Provide the (x, y) coordinate of the cell's center where the given text is located.  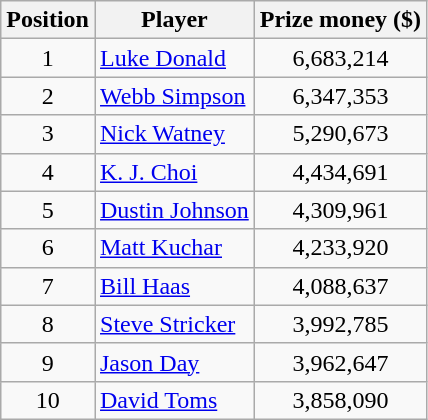
Steve Stricker (174, 324)
4 (48, 172)
8 (48, 324)
K. J. Choi (174, 172)
Player (174, 20)
2 (48, 96)
6 (48, 248)
Prize money ($) (340, 20)
6,683,214 (340, 58)
3 (48, 134)
7 (48, 286)
Luke Donald (174, 58)
Dustin Johnson (174, 210)
Matt Kuchar (174, 248)
3,962,647 (340, 362)
Nick Watney (174, 134)
4,088,637 (340, 286)
5 (48, 210)
4,233,920 (340, 248)
4,434,691 (340, 172)
6,347,353 (340, 96)
1 (48, 58)
3,992,785 (340, 324)
10 (48, 400)
David Toms (174, 400)
3,858,090 (340, 400)
9 (48, 362)
4,309,961 (340, 210)
Bill Haas (174, 286)
Webb Simpson (174, 96)
Position (48, 20)
Jason Day (174, 362)
5,290,673 (340, 134)
